Identify which cell holds the provided text, then report its [x, y] central coordinate. 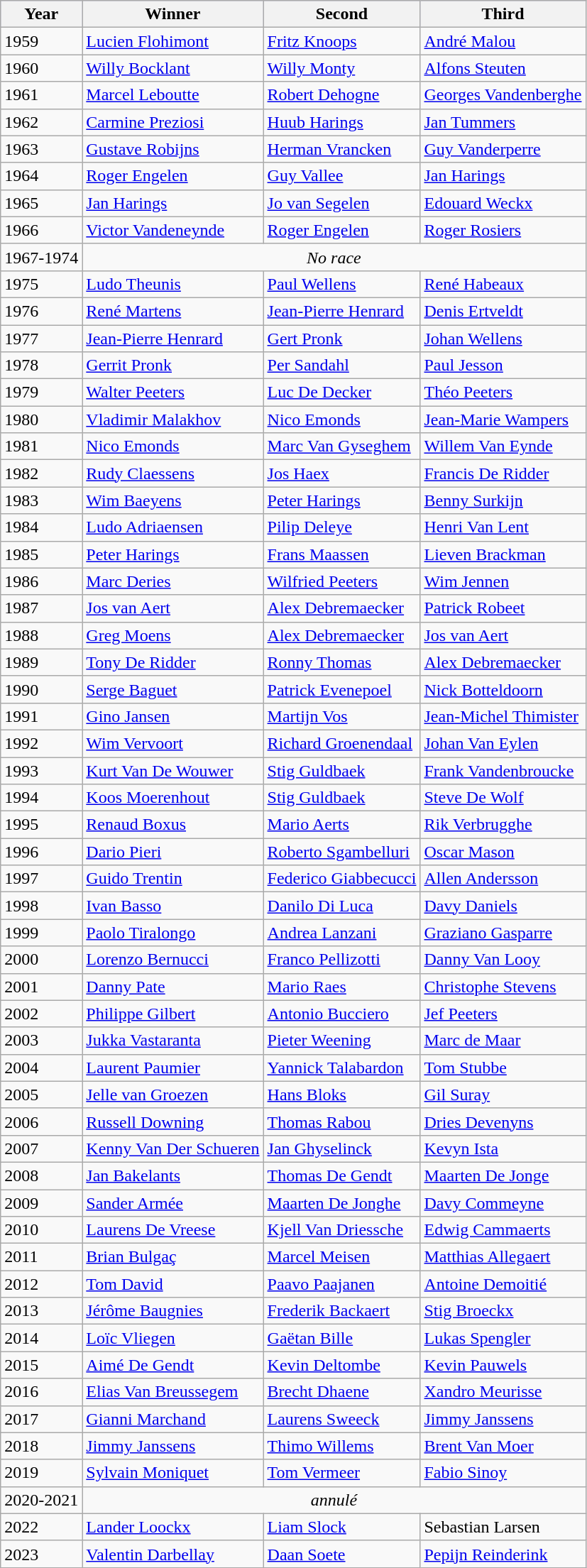
1999 [41, 933]
Graziano Gasparre [503, 933]
1961 [41, 95]
Sylvain Moniquet [173, 1473]
Laurens Sweeck [342, 1419]
Tom David [173, 1284]
Koos Moerenhout [173, 798]
Henri Van Lent [503, 527]
1979 [41, 393]
Huub Harings [342, 122]
Lander Loockx [173, 1527]
Ivan Basso [173, 906]
Marc Van Gyseghem [342, 446]
Danny Pate [173, 987]
Laurens De Vreese [173, 1230]
Stig Broeckx [503, 1311]
1964 [41, 176]
Lukas Spengler [503, 1338]
2017 [41, 1419]
2000 [41, 960]
Walter Peeters [173, 393]
Wim Vervoort [173, 743]
Gerrit Pronk [173, 366]
Rudy Claessens [173, 473]
Marcel Leboutte [173, 95]
1989 [41, 662]
Jos Haex [342, 473]
Jukka Vastaranta [173, 1041]
Mario Aerts [342, 825]
Maarten De Jonghe [342, 1203]
Serge Baguet [173, 689]
Renaud Boxus [173, 825]
Danilo Di Luca [342, 906]
Loïc Vliegen [173, 1338]
Willem Van Eynde [503, 446]
1975 [41, 284]
Gil Suray [503, 1095]
2020-2021 [41, 1500]
Roger Rosiers [503, 230]
Gino Jansen [173, 716]
1987 [41, 608]
Philippe Gilbert [173, 1014]
Matthias Allegaert [503, 1257]
Danny Van Looy [503, 960]
Willy Bocklant [173, 68]
Fabio Sinoy [503, 1473]
Rik Verbrugghe [503, 825]
Allen Andersson [503, 879]
Kevyn Ista [503, 1148]
Third [503, 14]
2009 [41, 1203]
2010 [41, 1230]
Benny Surkijn [503, 500]
1980 [41, 420]
2019 [41, 1473]
Winner [173, 14]
No race [334, 257]
Davy Daniels [503, 906]
2004 [41, 1068]
1959 [41, 41]
Théo Peeters [503, 393]
Frank Vandenbroucke [503, 770]
Thimo Willems [342, 1446]
1993 [41, 770]
1991 [41, 716]
2014 [41, 1338]
Antonio Bucciero [342, 1014]
Daan Soete [342, 1554]
Dries Devenyns [503, 1122]
Elias Van Breussegem [173, 1392]
1963 [41, 149]
1997 [41, 879]
2011 [41, 1257]
Carmine Preziosi [173, 122]
Year [41, 14]
1977 [41, 339]
Gustave Robijns [173, 149]
Jef Peeters [503, 1014]
2022 [41, 1527]
Steve De Wolf [503, 798]
Oscar Mason [503, 852]
2012 [41, 1284]
1990 [41, 689]
Sander Armée [173, 1203]
Valentin Darbellay [173, 1554]
1982 [41, 473]
Gianni Marchand [173, 1419]
1966 [41, 230]
1983 [41, 500]
Martijn Vos [342, 716]
Jelle van Groezen [173, 1095]
Laurent Paumier [173, 1068]
1985 [41, 554]
Patrick Evenepoel [342, 689]
Victor Vandeneynde [173, 230]
Jérôme Baugnies [173, 1311]
Johan Van Eylen [503, 743]
2006 [41, 1122]
Johan Wellens [503, 339]
Edouard Weckx [503, 203]
Jean-Michel Thimister [503, 716]
annulé [334, 1500]
Jan Tummers [503, 122]
Paul Jesson [503, 366]
Paul Wellens [342, 284]
Xandro Meurisse [503, 1392]
Wim Baeyens [173, 500]
Tom Vermeer [342, 1473]
Second [342, 14]
1978 [41, 366]
1994 [41, 798]
Francis De Ridder [503, 473]
Ludo Adriaensen [173, 527]
Lucien Flohimont [173, 41]
Frans Maassen [342, 554]
Patrick Robeet [503, 608]
1996 [41, 852]
1995 [41, 825]
Franco Pellizotti [342, 960]
Jan Bakelants [173, 1175]
Christophe Stevens [503, 987]
Herman Vrancken [342, 149]
Jo van Segelen [342, 203]
Kevin Deltombe [342, 1365]
2023 [41, 1554]
Ludo Theunis [173, 284]
Liam Slock [342, 1527]
2013 [41, 1311]
Jean-Marie Wampers [503, 420]
Pilip Deleye [342, 527]
Thomas De Gendt [342, 1175]
Antoine Demoitié [503, 1284]
Hans Bloks [342, 1095]
1998 [41, 906]
1984 [41, 527]
Roberto Sgambelluri [342, 852]
Kurt Van De Wouwer [173, 770]
Kjell Van Driessche [342, 1230]
1960 [41, 68]
Brent Van Moer [503, 1446]
1986 [41, 581]
Brecht Dhaene [342, 1392]
Guido Trentin [173, 879]
Tony De Ridder [173, 662]
Alfons Steuten [503, 68]
René Martens [173, 311]
René Habeaux [503, 284]
Sebastian Larsen [503, 1527]
Thomas Rabou [342, 1122]
Marcel Meisen [342, 1257]
Maarten De Jonge [503, 1175]
1965 [41, 203]
2018 [41, 1446]
2008 [41, 1175]
Andrea Lanzani [342, 933]
1962 [41, 122]
Denis Ertveldt [503, 311]
Willy Monty [342, 68]
Kevin Pauwels [503, 1365]
Gaëtan Bille [342, 1338]
Marc de Maar [503, 1041]
Per Sandahl [342, 366]
Pepijn Reinderink [503, 1554]
1981 [41, 446]
Pieter Weening [342, 1041]
Lieven Brackman [503, 554]
Dario Pieri [173, 852]
1976 [41, 311]
Mario Raes [342, 987]
1967-1974 [41, 257]
2005 [41, 1095]
Ronny Thomas [342, 662]
2015 [41, 1365]
Russell Downing [173, 1122]
Robert Dehogne [342, 95]
2003 [41, 1041]
2002 [41, 1014]
Frederik Backaert [342, 1311]
Lorenzo Bernucci [173, 960]
Wilfried Peeters [342, 581]
2001 [41, 987]
Edwig Cammaerts [503, 1230]
Jan Ghyselinck [342, 1148]
Paolo Tiralongo [173, 933]
Guy Vanderperre [503, 149]
Brian Bulgaç [173, 1257]
Fritz Knoops [342, 41]
Paavo Paajanen [342, 1284]
1988 [41, 635]
Vladimir Malakhov [173, 420]
Kenny Van Der Schueren [173, 1148]
1992 [41, 743]
2016 [41, 1392]
Greg Moens [173, 635]
Georges Vandenberghe [503, 95]
Aimé De Gendt [173, 1365]
Yannick Talabardon [342, 1068]
Nick Botteldoorn [503, 689]
Wim Jennen [503, 581]
Tom Stubbe [503, 1068]
Guy Vallee [342, 176]
2007 [41, 1148]
André Malou [503, 41]
Richard Groenendaal [342, 743]
Federico Giabbecucci [342, 879]
Luc De Decker [342, 393]
Marc Deries [173, 581]
Gert Pronk [342, 339]
Davy Commeyne [503, 1203]
